Provide the [x, y] coordinate of the cell's center where the given text is located.  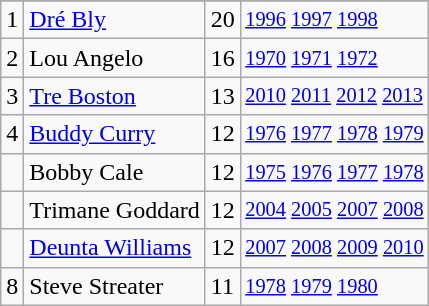
Buddy Curry [115, 134]
1 [12, 20]
Lou Angelo [115, 58]
1978 1979 1980 [334, 286]
Dré Bly [115, 20]
20 [222, 20]
11 [222, 286]
Steve Streater [115, 286]
Bobby Cale [115, 172]
1975 1976 1977 1978 [334, 172]
2007 2008 2009 2010 [334, 248]
3 [12, 96]
Deunta Williams [115, 248]
1976 1977 1978 1979 [334, 134]
2 [12, 58]
Trimane Goddard [115, 210]
16 [222, 58]
4 [12, 134]
13 [222, 96]
2004 2005 2007 2008 [334, 210]
1996 1997 1998 [334, 20]
8 [12, 286]
Tre Boston [115, 96]
2010 2011 2012 2013 [334, 96]
1970 1971 1972 [334, 58]
